Return the (X, Y) coordinate for the center point of the cell that contains the specified text.  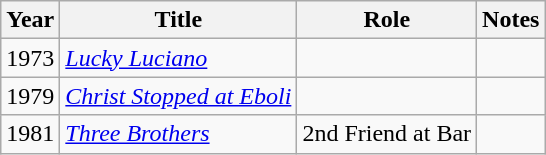
Notes (511, 20)
1979 (30, 96)
1973 (30, 58)
2nd Friend at Bar (387, 134)
Role (387, 20)
Christ Stopped at Eboli (178, 96)
Lucky Luciano (178, 58)
Three Brothers (178, 134)
Year (30, 20)
1981 (30, 134)
Title (178, 20)
